Output the (X, Y) coordinate of the center of the cell containing the given text.  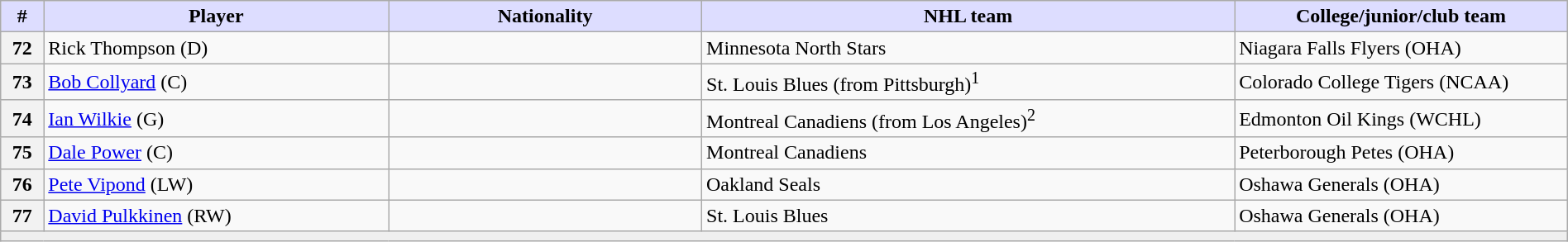
College/junior/club team (1401, 17)
75 (22, 153)
David Pulkkinen (RW) (217, 216)
St. Louis Blues (968, 216)
Nationality (546, 17)
73 (22, 83)
Oakland Seals (968, 184)
St. Louis Blues (from Pittsburgh)1 (968, 83)
76 (22, 184)
Rick Thompson (D) (217, 48)
74 (22, 119)
Bob Collyard (C) (217, 83)
Dale Power (C) (217, 153)
77 (22, 216)
Player (217, 17)
Minnesota North Stars (968, 48)
Niagara Falls Flyers (OHA) (1401, 48)
Pete Vipond (LW) (217, 184)
Colorado College Tigers (NCAA) (1401, 83)
Montreal Canadiens (from Los Angeles)2 (968, 119)
# (22, 17)
Edmonton Oil Kings (WCHL) (1401, 119)
NHL team (968, 17)
72 (22, 48)
Montreal Canadiens (968, 153)
Peterborough Petes (OHA) (1401, 153)
Ian Wilkie (G) (217, 119)
